Return the (x, y) coordinate for the center point of the cell that contains the specified text.  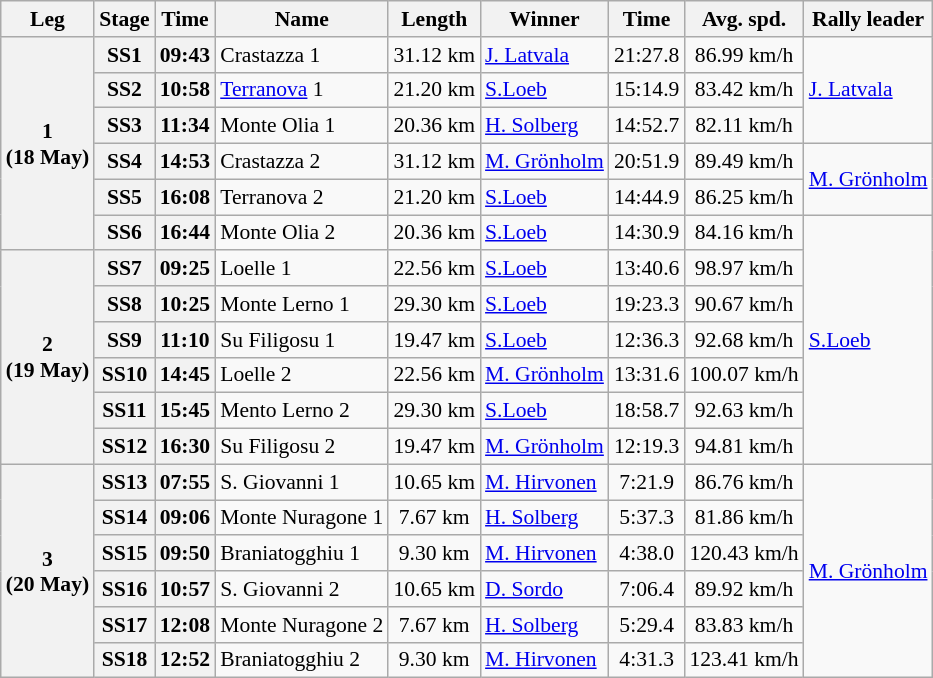
Loelle 2 (302, 375)
11:10 (185, 340)
SS2 (124, 90)
90.67 km/h (744, 304)
Monte Olia 1 (302, 126)
92.68 km/h (744, 340)
4:38.0 (646, 554)
98.97 km/h (744, 269)
Name (302, 19)
Winner (544, 19)
12:08 (185, 625)
Mento Lerno 2 (302, 411)
Su Filigosu 2 (302, 447)
83.83 km/h (744, 625)
81.86 km/h (744, 518)
14:53 (185, 162)
5:37.3 (646, 518)
09:25 (185, 269)
SS13 (124, 482)
SS18 (124, 660)
Stage (124, 19)
16:44 (185, 233)
11:34 (185, 126)
120.43 km/h (744, 554)
Su Filigosu 1 (302, 340)
SS6 (124, 233)
14:44.9 (646, 197)
SS10 (124, 375)
SS7 (124, 269)
14:52.7 (646, 126)
89.92 km/h (744, 589)
Loelle 1 (302, 269)
SS17 (124, 625)
SS1 (124, 55)
09:50 (185, 554)
12:36.3 (646, 340)
86.76 km/h (744, 482)
S. Giovanni 2 (302, 589)
09:06 (185, 518)
83.42 km/h (744, 90)
5:29.4 (646, 625)
7:21.9 (646, 482)
18:58.7 (646, 411)
SS5 (124, 197)
86.99 km/h (744, 55)
SS4 (124, 162)
Monte Nuragone 2 (302, 625)
Terranova 1 (302, 90)
Crastazza 2 (302, 162)
123.41 km/h (744, 660)
Braniatogghiu 2 (302, 660)
Crastazza 1 (302, 55)
Avg. spd. (744, 19)
1(18 May) (48, 144)
14:45 (185, 375)
4:31.3 (646, 660)
94.81 km/h (744, 447)
84.16 km/h (744, 233)
16:08 (185, 197)
92.63 km/h (744, 411)
7:06.4 (646, 589)
Braniatogghiu 1 (302, 554)
SS3 (124, 126)
15:14.9 (646, 90)
SS11 (124, 411)
Length (434, 19)
Monte Olia 2 (302, 233)
Rally leader (868, 19)
82.11 km/h (744, 126)
16:30 (185, 447)
S. Giovanni 1 (302, 482)
SS15 (124, 554)
19:23.3 (646, 304)
09:43 (185, 55)
13:31.6 (646, 375)
SS16 (124, 589)
10:25 (185, 304)
21:27.8 (646, 55)
Leg (48, 19)
10:57 (185, 589)
86.25 km/h (744, 197)
SS14 (124, 518)
3(20 May) (48, 571)
D. Sordo (544, 589)
SS8 (124, 304)
12:52 (185, 660)
100.07 km/h (744, 375)
89.49 km/h (744, 162)
Monte Nuragone 1 (302, 518)
Terranova 2 (302, 197)
SS9 (124, 340)
SS12 (124, 447)
15:45 (185, 411)
12:19.3 (646, 447)
14:30.9 (646, 233)
13:40.6 (646, 269)
Monte Lerno 1 (302, 304)
07:55 (185, 482)
10:58 (185, 90)
2(19 May) (48, 358)
20:51.9 (646, 162)
